Identify which cell holds the provided text, then report its (x, y) central coordinate. 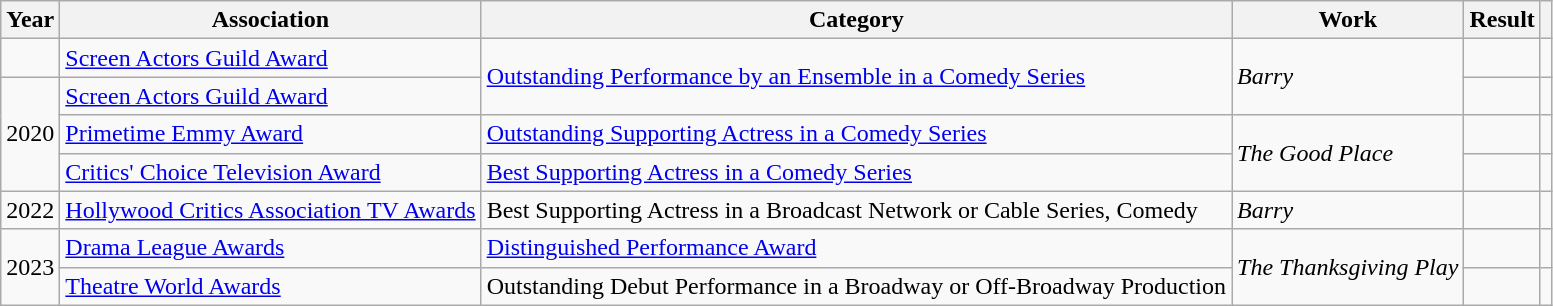
Work (1348, 20)
Distinguished Performance Award (856, 248)
Critics' Choice Television Award (270, 172)
Outstanding Performance by an Ensemble in a Comedy Series (856, 77)
Category (856, 20)
2023 (30, 267)
Best Supporting Actress in a Comedy Series (856, 172)
Best Supporting Actress in a Broadcast Network or Cable Series, Comedy (856, 210)
Drama League Awards (270, 248)
Outstanding Debut Performance in a Broadway or Off-Broadway Production (856, 286)
Hollywood Critics Association TV Awards (270, 210)
Theatre World Awards (270, 286)
Association (270, 20)
2022 (30, 210)
Result (1502, 20)
Outstanding Supporting Actress in a Comedy Series (856, 134)
The Thanksgiving Play (1348, 267)
Year (30, 20)
2020 (30, 134)
The Good Place (1348, 153)
Primetime Emmy Award (270, 134)
